Output the [x, y] coordinate of the center of the cell containing the given text.  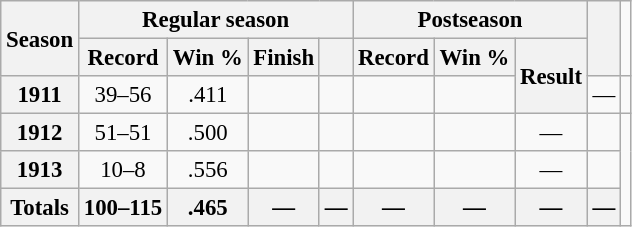
.556 [208, 170]
.500 [208, 133]
Result [552, 76]
.411 [208, 95]
Season [40, 38]
1913 [40, 170]
10–8 [122, 170]
39–56 [122, 95]
Totals [40, 208]
100–115 [122, 208]
Finish [284, 58]
Regular season [215, 20]
1911 [40, 95]
51–51 [122, 133]
Postseason [470, 20]
1912 [40, 133]
.465 [208, 208]
